Output the [x, y] coordinate of the center of the cell containing the given text.  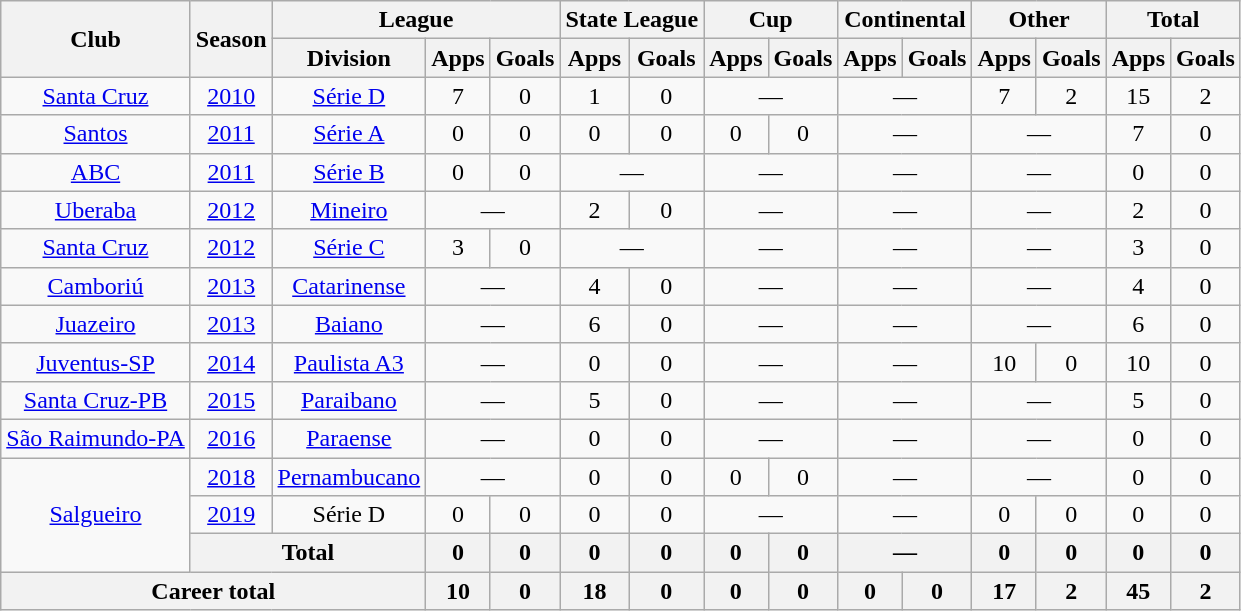
São Raimundo-PA [96, 438]
2010 [231, 96]
15 [1138, 96]
Continental [905, 20]
Paraense [349, 438]
2015 [231, 400]
2014 [231, 362]
League [416, 20]
Santa Cruz-PB [96, 400]
Baiano [349, 324]
Club [96, 39]
Juazeiro [96, 324]
Série A [349, 134]
17 [1004, 591]
Other [1039, 20]
Season [231, 39]
Série C [349, 248]
Uberaba [96, 210]
Paraibano [349, 400]
2016 [231, 438]
Division [349, 58]
Camboriú [96, 286]
18 [594, 591]
2019 [231, 515]
45 [1138, 591]
Salgueiro [96, 515]
Catarinense [349, 286]
Cup [771, 20]
State League [632, 20]
Juventus-SP [96, 362]
1 [594, 96]
Career total [214, 591]
Mineiro [349, 210]
Paulista A3 [349, 362]
ABC [96, 172]
Santos [96, 134]
Pernambucano [349, 477]
2018 [231, 477]
Série B [349, 172]
